For the text-containing cell, return its midpoint in (x, y) coordinate format. 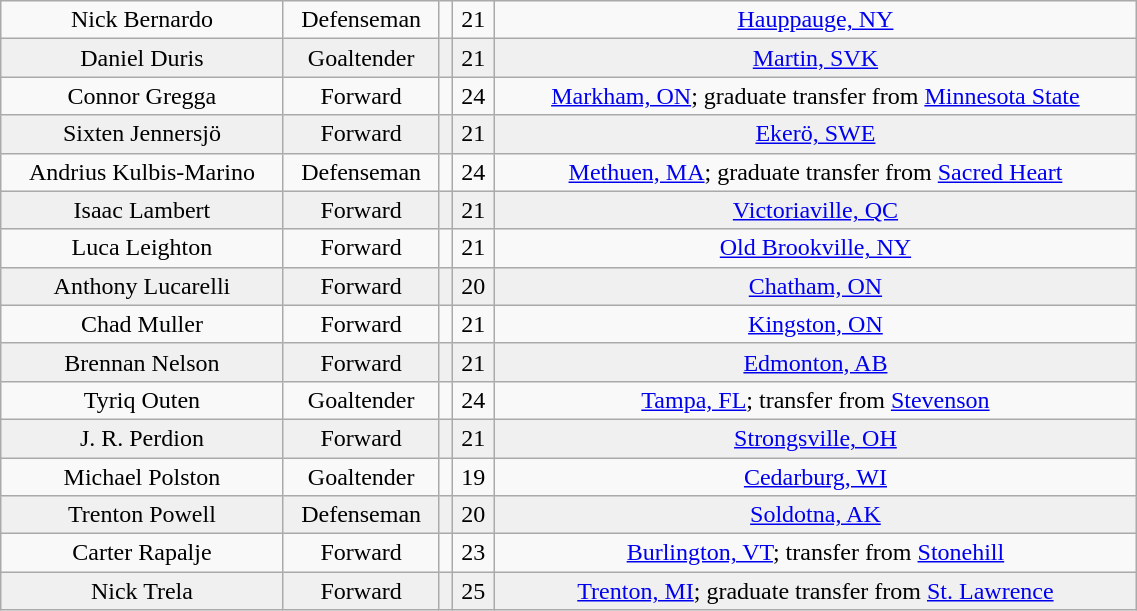
Anthony Lucarelli (142, 286)
Strongsville, OH (816, 438)
Connor Gregga (142, 96)
Martin, SVK (816, 58)
Ekerö, SWE (816, 134)
Chatham, ON (816, 286)
Tampa, FL; transfer from Stevenson (816, 400)
Tyriq Outen (142, 400)
Nick Trela (142, 591)
Soldotna, AK (816, 515)
Nick Bernardo (142, 20)
Isaac Lambert (142, 210)
19 (473, 477)
Trenton, MI; graduate transfer from St. Lawrence (816, 591)
Sixten Jennersjö (142, 134)
Daniel Duris (142, 58)
Michael Polston (142, 477)
Carter Rapalje (142, 553)
Kingston, ON (816, 324)
Methuen, MA; graduate transfer from Sacred Heart (816, 172)
Andrius Kulbis-Marino (142, 172)
Victoriaville, QC (816, 210)
J. R. Perdion (142, 438)
25 (473, 591)
Markham, ON; graduate transfer from Minnesota State (816, 96)
Cedarburg, WI (816, 477)
Luca Leighton (142, 248)
Trenton Powell (142, 515)
Brennan Nelson (142, 362)
Burlington, VT; transfer from Stonehill (816, 553)
Old Brookville, NY (816, 248)
Hauppauge, NY (816, 20)
Chad Muller (142, 324)
Edmonton, AB (816, 362)
23 (473, 553)
